Return the (X, Y) coordinate for the center point of the cell that contains the specified text.  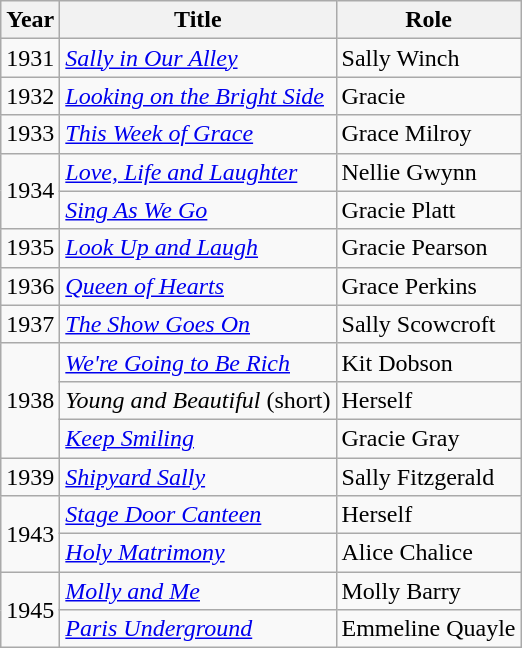
Shipyard Sally (198, 477)
We're Going to Be Rich (198, 362)
Molly and Me (198, 591)
Nellie Gwynn (428, 172)
Sally Fitzgerald (428, 477)
1938 (30, 400)
Alice Chalice (428, 553)
Gracie Pearson (428, 248)
Young and Beautiful (short) (198, 400)
Stage Door Canteen (198, 515)
1943 (30, 534)
Love, Life and Laughter (198, 172)
Sally Scowcroft (428, 324)
Title (198, 20)
Keep Smiling (198, 438)
Look Up and Laugh (198, 248)
The Show Goes On (198, 324)
Sally Winch (428, 58)
Sing As We Go (198, 210)
Gracie Platt (428, 210)
Holy Matrimony (198, 553)
Looking on the Bright Side (198, 96)
Emmeline Quayle (428, 629)
1937 (30, 324)
1933 (30, 134)
Year (30, 20)
Molly Barry (428, 591)
1945 (30, 610)
1939 (30, 477)
Queen of Hearts (198, 286)
Paris Underground (198, 629)
1936 (30, 286)
1934 (30, 191)
Grace Milroy (428, 134)
1931 (30, 58)
1935 (30, 248)
1932 (30, 96)
Gracie (428, 96)
Kit Dobson (428, 362)
Grace Perkins (428, 286)
This Week of Grace (198, 134)
Role (428, 20)
Sally in Our Alley (198, 58)
Gracie Gray (428, 438)
